Detect which cell encompasses the target text, then output its [X, Y] center coordinate. 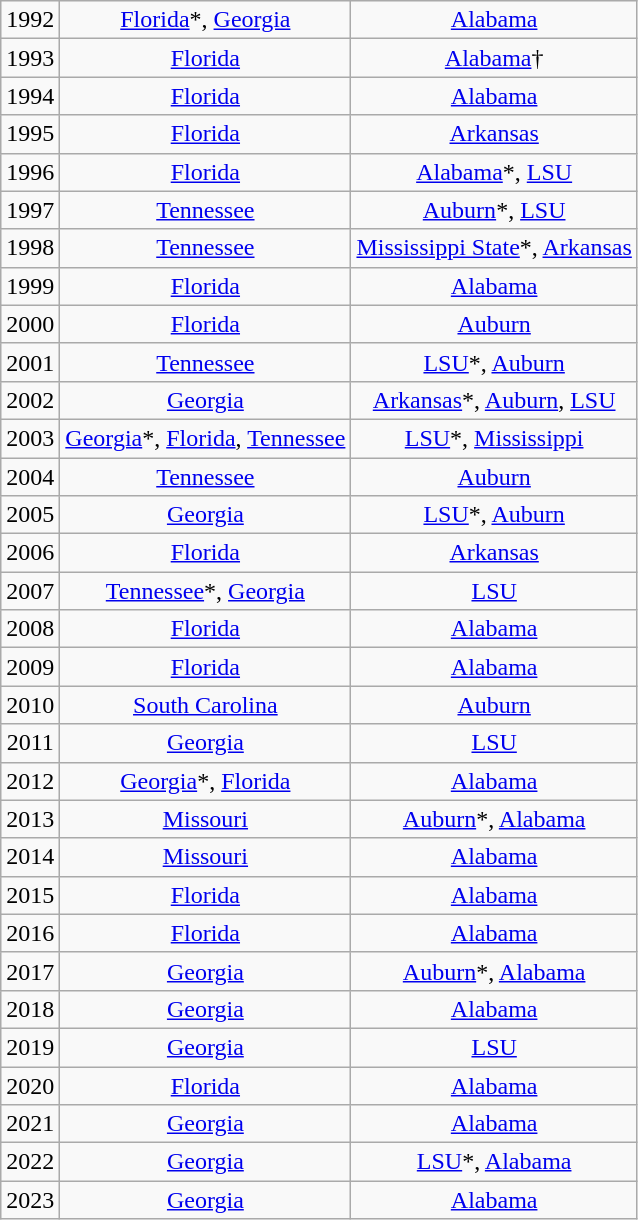
1995 [30, 134]
2006 [30, 553]
2007 [30, 591]
2019 [30, 1047]
1996 [30, 172]
2016 [30, 933]
1992 [30, 20]
2011 [30, 743]
2021 [30, 1124]
2004 [30, 477]
South Carolina [206, 705]
2023 [30, 1200]
Georgia*, Florida [206, 781]
Georgia*, Florida, Tennessee [206, 438]
2010 [30, 705]
2003 [30, 438]
1998 [30, 248]
2002 [30, 400]
2009 [30, 667]
Auburn*, LSU [494, 210]
2008 [30, 629]
LSU*, Mississippi [494, 438]
2022 [30, 1162]
1997 [30, 210]
Arkansas*, Auburn, LSU [494, 400]
2018 [30, 1009]
LSU*, Alabama [494, 1162]
Mississippi State*, Arkansas [494, 248]
Tennessee*, Georgia [206, 591]
2017 [30, 971]
2005 [30, 515]
2014 [30, 857]
2013 [30, 819]
1999 [30, 286]
Florida*, Georgia [206, 20]
1994 [30, 96]
2020 [30, 1085]
Alabama*, LSU [494, 172]
1993 [30, 58]
2012 [30, 781]
2015 [30, 895]
2001 [30, 362]
Alabama† [494, 58]
2000 [30, 324]
